Extract the (X, Y) coordinate from the center of the cell holding the provided text.  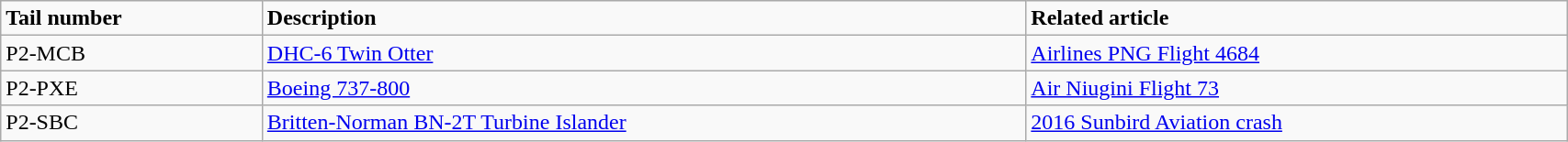
Description (643, 18)
2016 Sunbird Aviation crash (1297, 123)
Tail number (132, 18)
P2-MCB (132, 53)
Britten-Norman BN-2T Turbine Islander (643, 123)
Related article (1297, 18)
Air Niugini Flight 73 (1297, 88)
Boeing 737-800 (643, 88)
P2-SBC (132, 123)
Airlines PNG Flight 4684 (1297, 53)
P2-PXE (132, 88)
DHC-6 Twin Otter (643, 53)
